Return [x, y] of the center of cell containing provided text 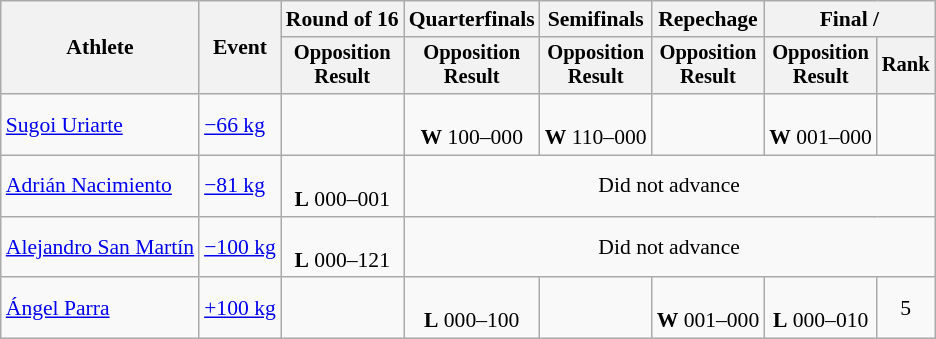
Rank [906, 66]
5 [906, 308]
L 000–001 [342, 186]
Quarterfinals [472, 19]
+100 kg [240, 308]
L 000–010 [820, 308]
Sugoi Uriarte [100, 124]
Final / [849, 19]
−66 kg [240, 124]
Athlete [100, 48]
Semifinals [596, 19]
−100 kg [240, 248]
Adrián Nacimiento [100, 186]
L 000–121 [342, 248]
L 000–100 [472, 308]
Repechage [708, 19]
Event [240, 48]
W 110–000 [596, 124]
Round of 16 [342, 19]
W 100–000 [472, 124]
Ángel Parra [100, 308]
−81 kg [240, 186]
Alejandro San Martín [100, 248]
